Return the (x, y) coordinate for the center point of the cell that contains the specified text.  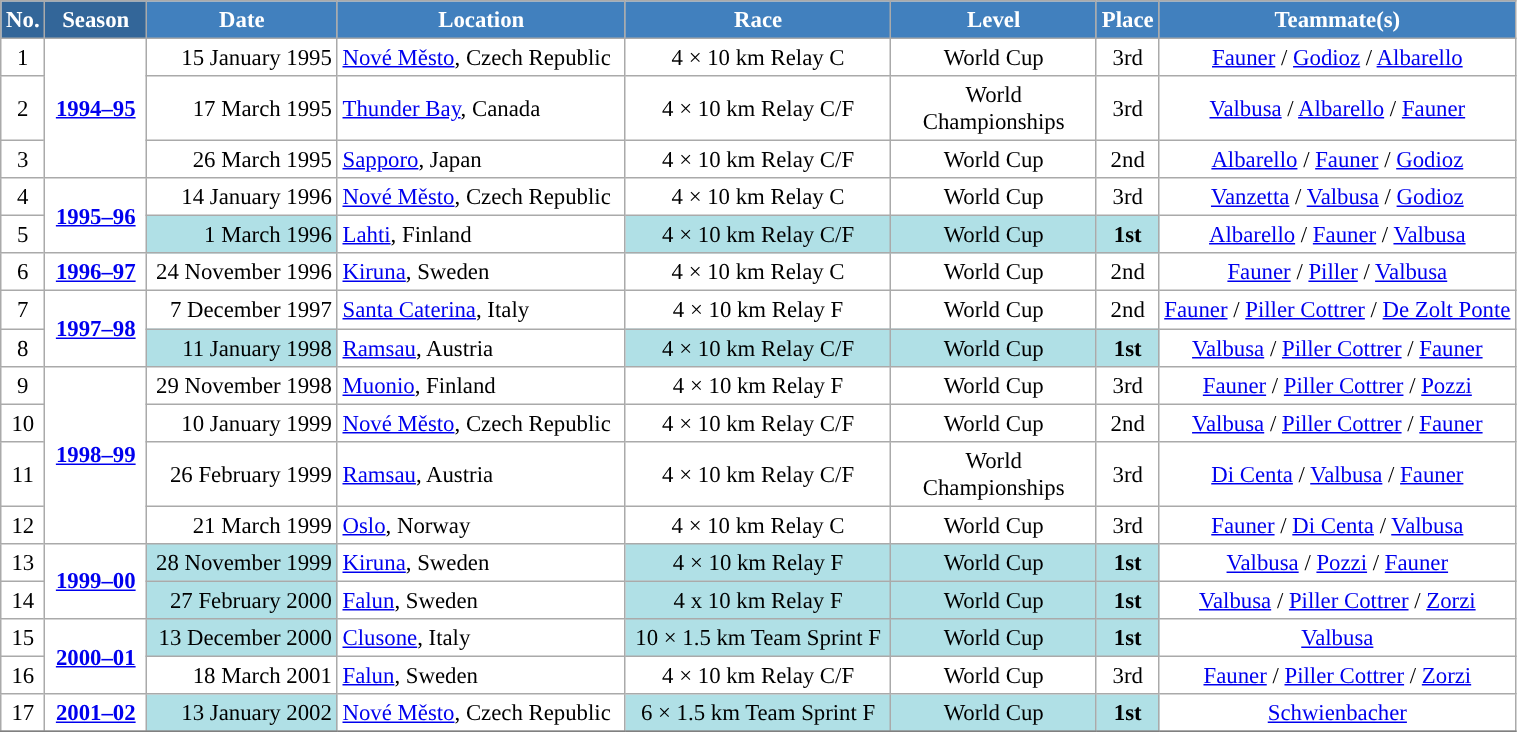
Vanzetta / Valbusa / Godioz (1338, 197)
27 February 2000 (242, 600)
11 (23, 474)
Teammate(s) (1338, 20)
Oslo, Norway (481, 525)
Albarello / Fauner / Godioz (1338, 160)
Location (481, 20)
No. (23, 20)
4 (23, 197)
12 (23, 525)
10 × 1.5 km Team Sprint F (758, 638)
18 March 2001 (242, 675)
Di Centa / Valbusa / Fauner (1338, 474)
Place (1127, 20)
6 × 1.5 km Team Sprint F (758, 713)
1 (23, 58)
Clusone, Italy (481, 638)
Schwienbacher (1338, 713)
Valbusa / Pozzi / Fauner (1338, 563)
17 (23, 713)
7 (23, 310)
Season (96, 20)
5 (23, 235)
Lahti, Finland (481, 235)
Race (758, 20)
Muonio, Finland (481, 385)
14 (23, 600)
13 (23, 563)
Valbusa (1338, 638)
1995–96 (96, 216)
1996–97 (96, 273)
10 (23, 423)
1997–98 (96, 328)
Fauner / Piller Cottrer / Zorzi (1338, 675)
13 January 2002 (242, 713)
2 (23, 108)
Santa Caterina, Italy (481, 310)
Valbusa / Piller Cottrer / Zorzi (1338, 600)
1 March 1996 (242, 235)
Albarello / Fauner / Valbusa (1338, 235)
21 March 1999 (242, 525)
3 (23, 160)
Fauner / Piller Cottrer / Pozzi (1338, 385)
6 (23, 273)
26 March 1995 (242, 160)
13 December 2000 (242, 638)
Valbusa / Albarello / Fauner (1338, 108)
2001–02 (96, 713)
Sapporo, Japan (481, 160)
Fauner / Piller Cottrer / De Zolt Ponte (1338, 310)
15 (23, 638)
11 January 1998 (242, 348)
17 March 1995 (242, 108)
1999–00 (96, 582)
1994–95 (96, 109)
10 January 1999 (242, 423)
2000–01 (96, 656)
16 (23, 675)
24 November 1996 (242, 273)
Fauner / Piller / Valbusa (1338, 273)
4 x 10 km Relay F (758, 600)
Level (994, 20)
15 January 1995 (242, 58)
8 (23, 348)
Thunder Bay, Canada (481, 108)
14 January 1996 (242, 197)
Date (242, 20)
1998–99 (96, 454)
Fauner / Di Centa / Valbusa (1338, 525)
29 November 1998 (242, 385)
7 December 1997 (242, 310)
9 (23, 385)
Fauner / Godioz / Albarello (1338, 58)
26 February 1999 (242, 474)
28 November 1999 (242, 563)
